Provide the (X, Y) coordinate of the cell's center where the given text is located.  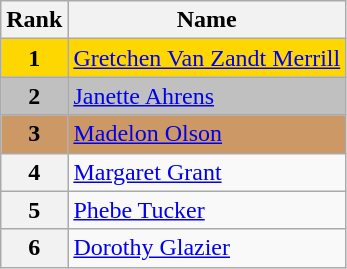
Madelon Olson (207, 134)
Dorothy Glazier (207, 248)
5 (34, 210)
Margaret Grant (207, 172)
Gretchen Van Zandt Merrill (207, 58)
1 (34, 58)
2 (34, 96)
Rank (34, 20)
Phebe Tucker (207, 210)
Janette Ahrens (207, 96)
6 (34, 248)
Name (207, 20)
3 (34, 134)
4 (34, 172)
